From the cell containing the given text, extract its center point as (X, Y) coordinate. 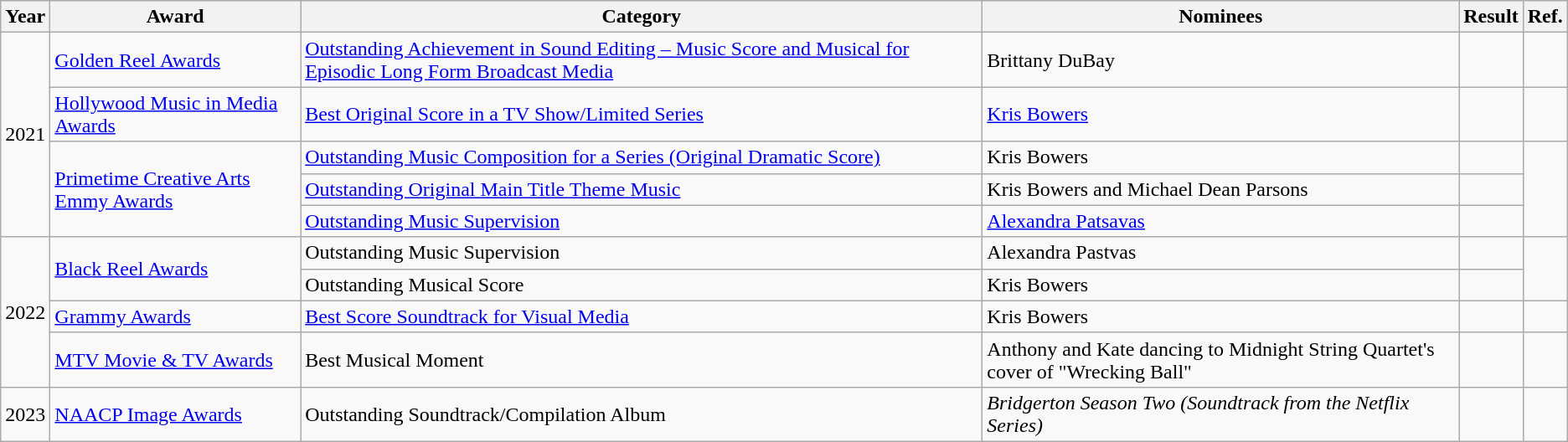
Best Original Score in a TV Show/Limited Series (642, 114)
Brittany DuBay (1221, 60)
2022 (25, 311)
Golden Reel Awards (176, 60)
Outstanding Soundtrack/Compilation Album (642, 414)
Bridgerton Season Two (Soundtrack from the Netflix Series) (1221, 414)
Black Reel Awards (176, 269)
Year (25, 17)
MTV Movie & TV Awards (176, 360)
2021 (25, 135)
Best Score Soundtrack for Visual Media (642, 316)
Ref. (1545, 17)
Result (1491, 17)
NAACP Image Awards (176, 414)
Category (642, 17)
Alexandra Patsavas (1221, 221)
Outstanding Achievement in Sound Editing – Music Score and Musical for Episodic Long Form Broadcast Media (642, 60)
Award (176, 17)
Nominees (1221, 17)
Best Musical Moment (642, 360)
Outstanding Original Main Title Theme Music (642, 189)
Alexandra Pastvas (1221, 253)
Primetime Creative Arts Emmy Awards (176, 189)
Outstanding Music Composition for a Series (Original Dramatic Score) (642, 157)
Outstanding Musical Score (642, 285)
Hollywood Music in Media Awards (176, 114)
2023 (25, 414)
Grammy Awards (176, 316)
Kris Bowers and Michael Dean Parsons (1221, 189)
Anthony and Kate dancing to Midnight String Quartet's cover of "Wrecking Ball" (1221, 360)
